Pinpoint the cell where the given text exists, returning its (X, Y) midpoint coordinate. 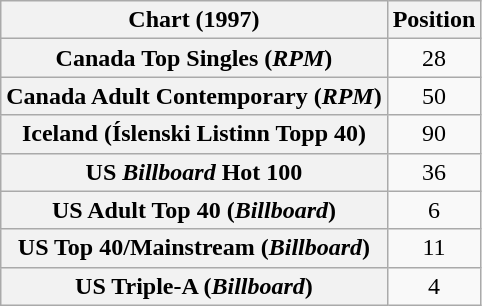
36 (434, 172)
4 (434, 286)
US Adult Top 40 (Billboard) (194, 210)
US Triple-A (Billboard) (194, 286)
Canada Adult Contemporary (RPM) (194, 96)
90 (434, 134)
28 (434, 58)
6 (434, 210)
US Billboard Hot 100 (194, 172)
Iceland (Íslenski Listinn Topp 40) (194, 134)
Canada Top Singles (RPM) (194, 58)
US Top 40/Mainstream (Billboard) (194, 248)
Position (434, 20)
50 (434, 96)
Chart (1997) (194, 20)
11 (434, 248)
